Return (X, Y) of the center of cell containing provided text 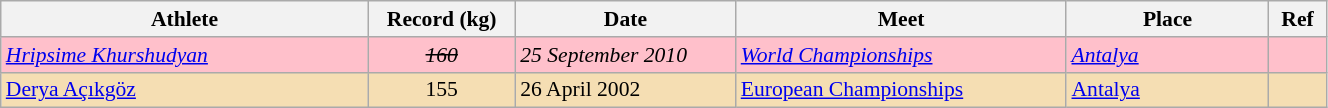
Place (1167, 19)
Record (kg) (442, 19)
Athlete (184, 19)
26 April 2002 (625, 90)
World Championships (902, 55)
Hripsime Khurshudyan (184, 55)
Meet (902, 19)
Derya Açıkgöz (184, 90)
25 September 2010 (625, 55)
160 (442, 55)
Date (625, 19)
European Championships (902, 90)
155 (442, 90)
Ref (1298, 19)
